Capture the cell that displays the provided text and extract its (X, Y) central coordinate. 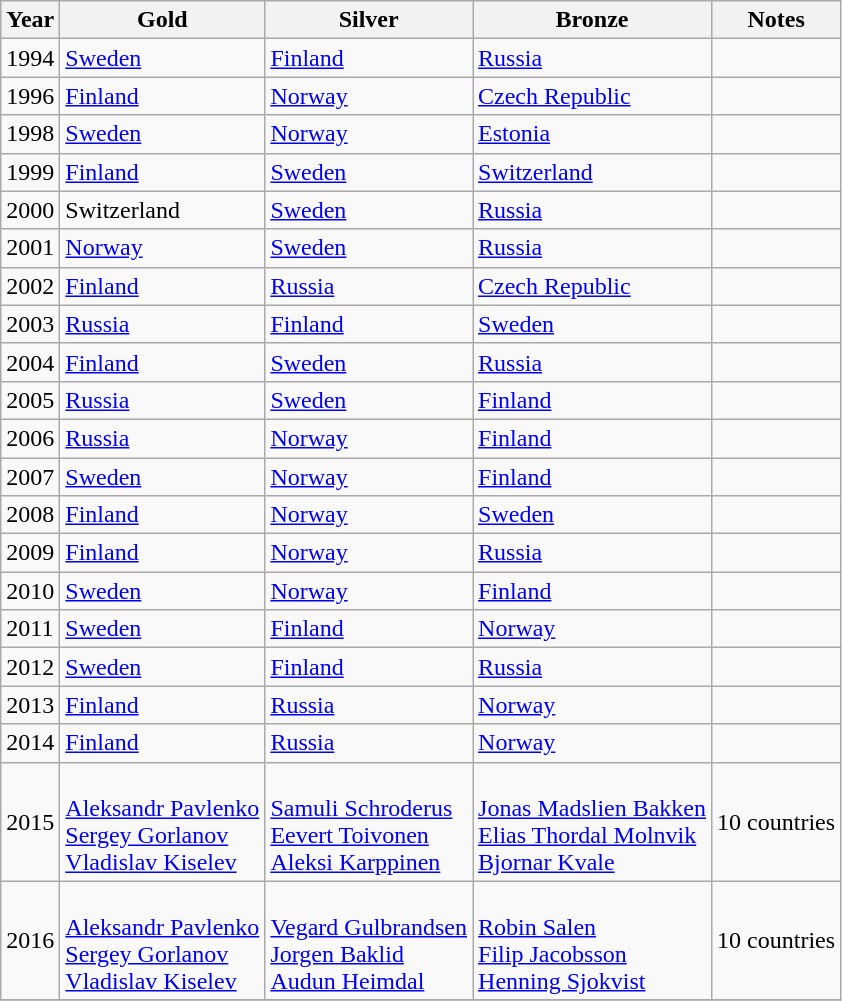
2015 (30, 822)
Bronze (592, 20)
Gold (162, 20)
1998 (30, 134)
Robin Salen Filip Jacobsson Henning Sjokvist (592, 940)
1999 (30, 172)
2014 (30, 743)
1994 (30, 58)
Notes (776, 20)
2013 (30, 705)
2000 (30, 210)
2012 (30, 667)
2016 (30, 940)
2004 (30, 362)
2007 (30, 477)
2008 (30, 515)
Silver (369, 20)
Year (30, 20)
2006 (30, 438)
2011 (30, 629)
2002 (30, 286)
2003 (30, 324)
2009 (30, 553)
2005 (30, 400)
2001 (30, 248)
1996 (30, 96)
2010 (30, 591)
Vegard Gulbrandsen Jorgen Baklid Audun Heimdal (369, 940)
Jonas Madslien Bakken Elias Thordal Molnvik Bjornar Kvale (592, 822)
Samuli Schroderus Eevert Toivonen Aleksi Karppinen (369, 822)
Estonia (592, 134)
